From the cell containing the given text, extract its center point as (X, Y) coordinate. 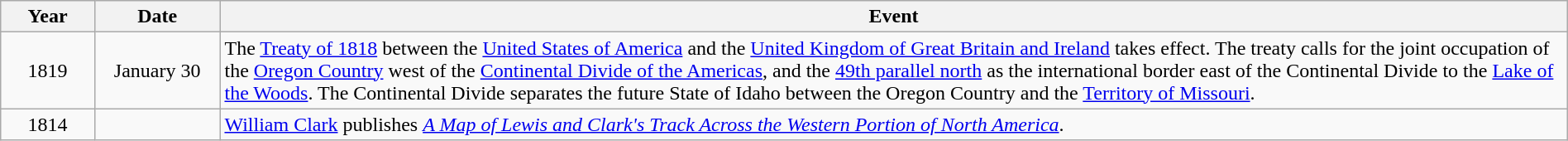
William Clark publishes A Map of Lewis and Clark's Track Across the Western Portion of North America. (893, 124)
Event (893, 17)
1819 (48, 70)
January 30 (157, 70)
Year (48, 17)
1814 (48, 124)
Date (157, 17)
